From the cell containing the given text, extract its center point as (x, y) coordinate. 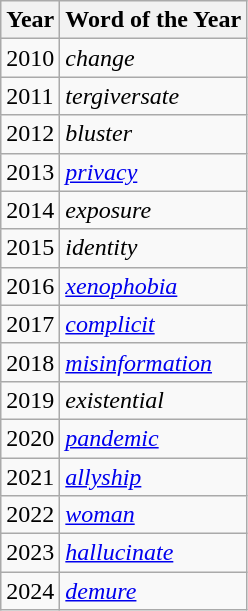
demure (154, 591)
misinformation (154, 362)
xenophobia (154, 286)
2021 (30, 477)
2012 (30, 134)
2022 (30, 515)
2017 (30, 324)
existential (154, 400)
2018 (30, 362)
complicit (154, 324)
2020 (30, 438)
2016 (30, 286)
allyship (154, 477)
Year (30, 20)
woman (154, 515)
privacy (154, 172)
pandemic (154, 438)
2014 (30, 210)
2010 (30, 58)
hallucinate (154, 553)
2013 (30, 172)
2024 (30, 591)
2019 (30, 400)
exposure (154, 210)
tergiversate (154, 96)
bluster (154, 134)
identity (154, 248)
2023 (30, 553)
Word of the Year (154, 20)
2015 (30, 248)
2011 (30, 96)
change (154, 58)
